Search for the cell housing the specified text and yield its [X, Y] center coordinate. 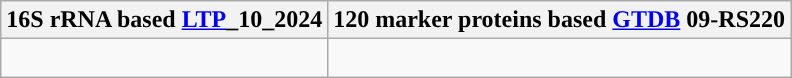
16S rRNA based LTP_10_2024 [164, 20]
120 marker proteins based GTDB 09-RS220 [560, 20]
